Search for the cell housing the specified text and yield its [X, Y] center coordinate. 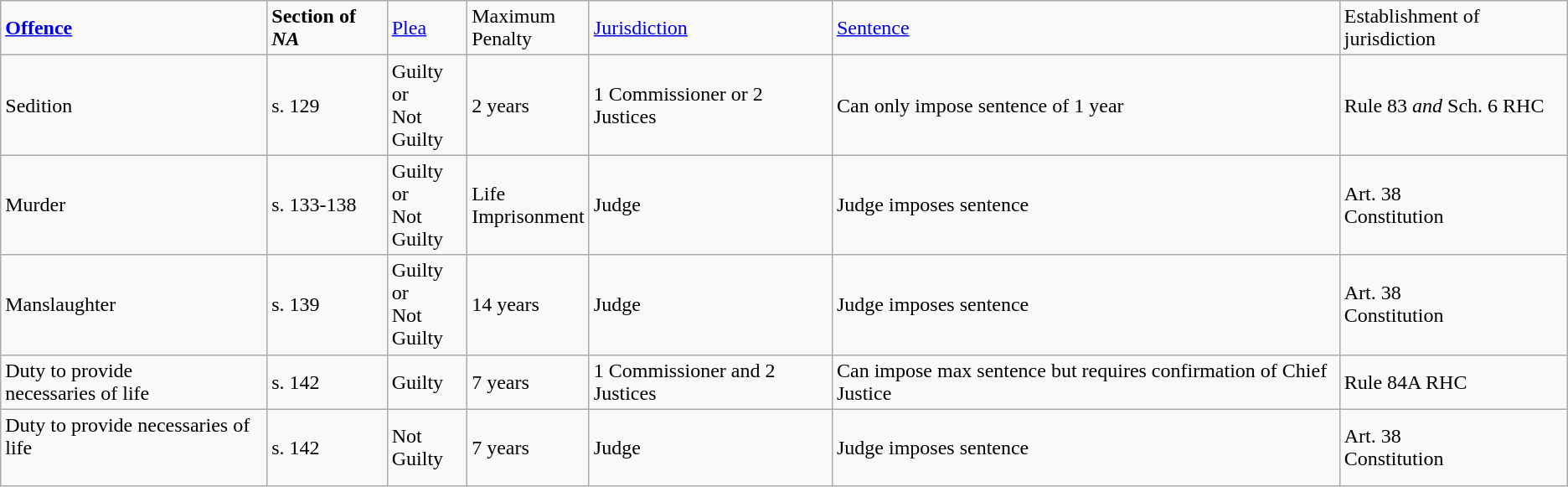
Establishment of jurisdiction [1453, 28]
Can only impose sentence of 1 year [1086, 106]
s. 133-138 [327, 205]
2 years [529, 106]
Duty to providenecessaries of life [134, 382]
Sedition [134, 106]
Plea [427, 28]
14 years [529, 305]
Sentence [1086, 28]
Guilty [427, 382]
1 Commissioner or 2 Justices [710, 106]
MaximumPenalty [529, 28]
s. 139 [327, 305]
Offence [134, 28]
s. 129 [327, 106]
Murder [134, 205]
1 Commissioner and 2 Justices [710, 382]
Can impose max sentence but requires confirmation of Chief Justice [1086, 382]
Jurisdiction [710, 28]
Manslaughter [134, 305]
Rule 84A RHC [1453, 382]
NotGuilty [427, 448]
LifeImprisonment [529, 205]
Section of NA [327, 28]
Duty to provide necessaries of life [134, 448]
Rule 83 and Sch. 6 RHC [1453, 106]
